Provide the [x, y] coordinate of the cell's center where the given text is located.  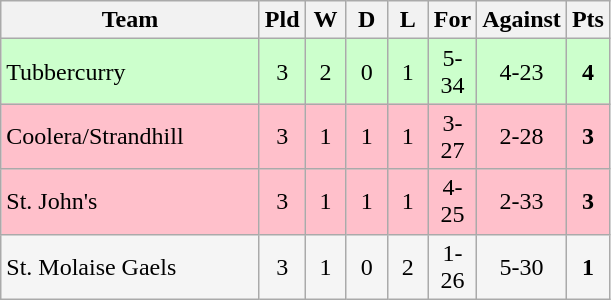
5-30 [522, 266]
5-34 [452, 72]
Tubbercurry [130, 72]
L [408, 20]
St. John's [130, 202]
W [326, 20]
2-28 [522, 136]
Team [130, 20]
4-25 [452, 202]
3-27 [452, 136]
Against [522, 20]
For [452, 20]
Pld [282, 20]
D [366, 20]
Pts [588, 20]
Coolera/Strandhill [130, 136]
St. Molaise Gaels [130, 266]
4 [588, 72]
2-33 [522, 202]
4-23 [522, 72]
1-26 [452, 266]
